Return (X, Y) of the center of cell containing provided text 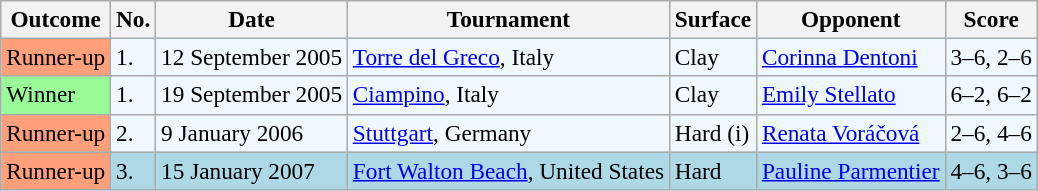
19 September 2005 (252, 95)
Winner (56, 95)
Renata Voráčová (850, 133)
Surface (712, 19)
Hard (i) (712, 133)
15 January 2007 (252, 170)
6–2, 6–2 (991, 95)
Date (252, 19)
Hard (712, 170)
3. (134, 170)
12 September 2005 (252, 57)
Emily Stellato (850, 95)
Outcome (56, 19)
Pauline Parmentier (850, 170)
Corinna Dentoni (850, 57)
Score (991, 19)
3–6, 2–6 (991, 57)
Stuttgart, Germany (508, 133)
Fort Walton Beach, United States (508, 170)
2–6, 4–6 (991, 133)
Opponent (850, 19)
Torre del Greco, Italy (508, 57)
2. (134, 133)
Tournament (508, 19)
4–6, 3–6 (991, 170)
No. (134, 19)
Ciampino, Italy (508, 95)
9 January 2006 (252, 133)
